Search for the cell housing the specified text and yield its [X, Y] center coordinate. 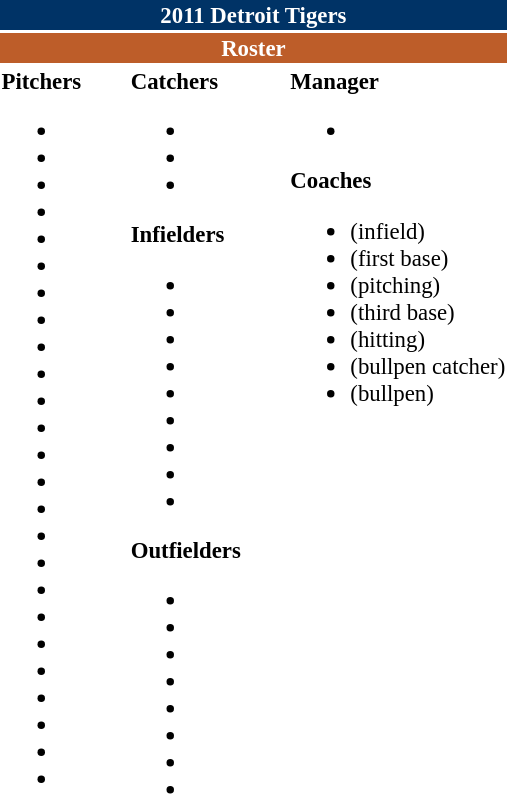
2011 Detroit Tigers [254, 15]
Roster [254, 48]
